Provide the [X, Y] coordinate of the cell's center where the given text is located.  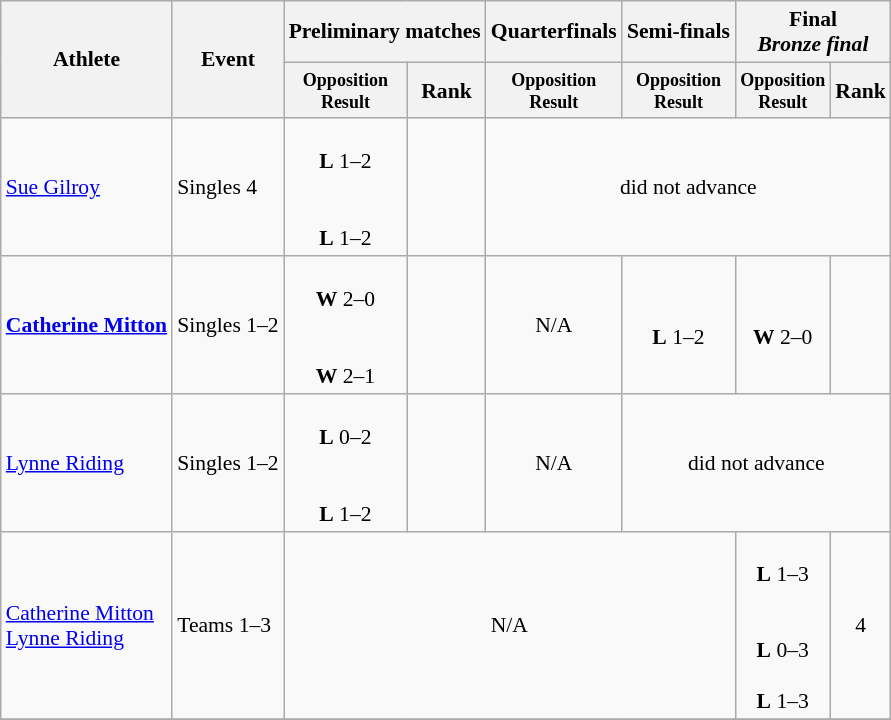
4 [860, 626]
W 2–0 W 2–1 [346, 325]
Event [228, 60]
W 2–0 [782, 325]
L 1–3 L 0–3 L 1–3 [782, 626]
Catherine MittonLynne Riding [86, 626]
Sue Gilroy [86, 188]
Athlete [86, 60]
Semi-finals [678, 32]
FinalBronze final [813, 32]
L 1–2 [678, 325]
Catherine Mitton [86, 325]
L 0–2 L 1–2 [346, 463]
Teams 1–3 [228, 626]
L 1–2 L 1–2 [346, 188]
Quarterfinals [554, 32]
Lynne Riding [86, 463]
Singles 4 [228, 188]
Preliminary matches [385, 32]
